Detect which cell encompasses the target text, then output its [X, Y] center coordinate. 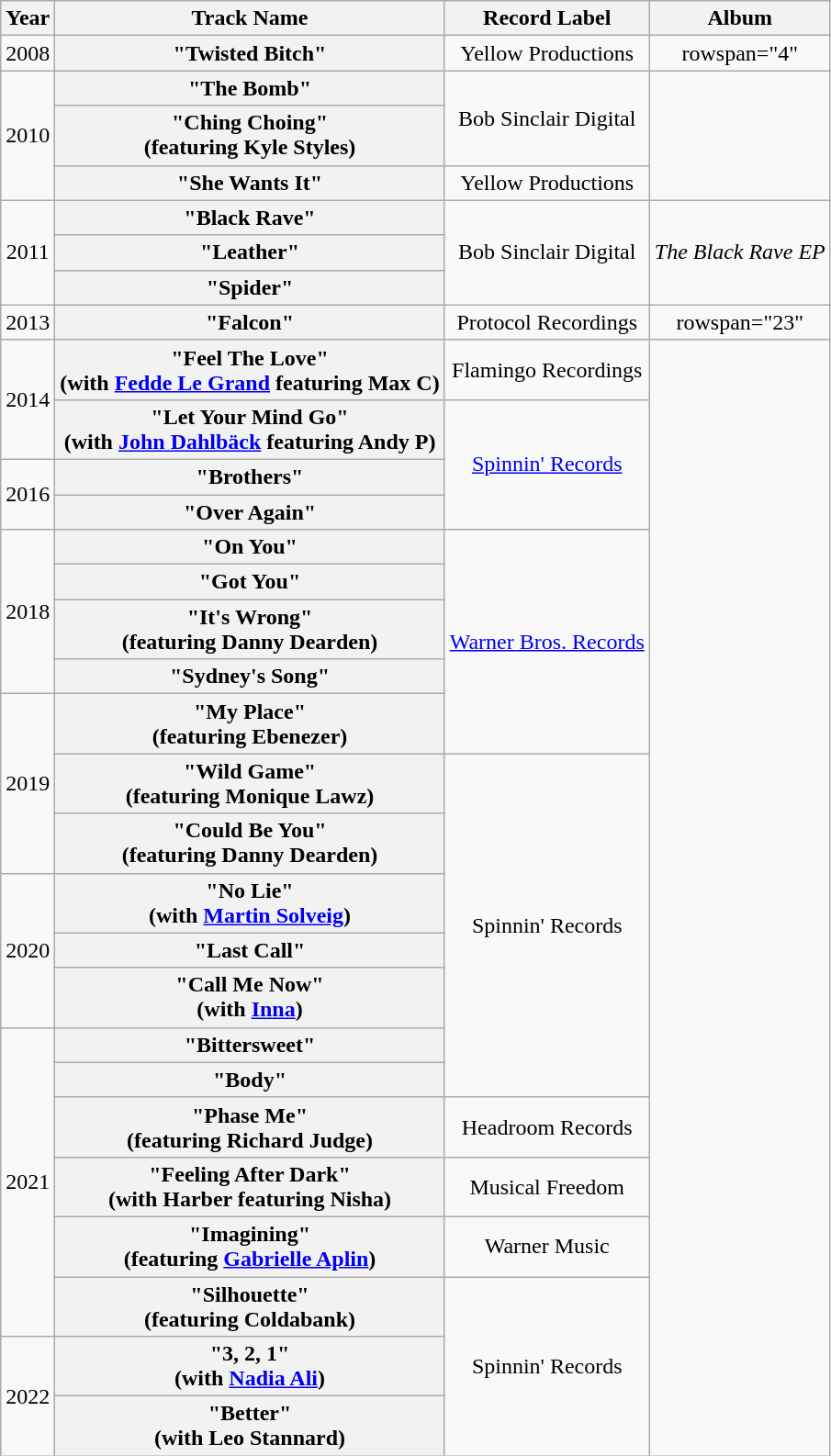
Protocol Recordings [547, 322]
"On You" [250, 547]
"Wild Game" (featuring Monique Lawz) [250, 784]
rowspan="23" [740, 322]
Track Name [250, 18]
2020 [28, 950]
"Body" [250, 1080]
2013 [28, 322]
2011 [28, 252]
Headroom Records [547, 1127]
Album [740, 18]
"Over Again" [250, 511]
"Last Call" [250, 950]
rowspan="4" [740, 53]
"Got You" [250, 582]
"Better" (with Leo Stannard) [250, 1427]
2014 [28, 399]
"She Wants It" [250, 183]
"Brothers" [250, 476]
Musical Freedom [547, 1186]
2021 [28, 1182]
"Falcon" [250, 322]
Record Label [547, 18]
"The Bomb" [250, 88]
"Phase Me" (featuring Richard Judge) [250, 1127]
"3, 2, 1" (with Nadia Ali) [250, 1366]
2008 [28, 53]
"Bittersweet" [250, 1045]
2022 [28, 1396]
Warner Music [547, 1247]
"Feel The Love" (with Fedde Le Grand featuring Max C) [250, 369]
Warner Bros. Records [547, 642]
"Black Rave" [250, 218]
"Spider" [250, 287]
"Could Be You" (featuring Danny Dearden) [250, 843]
"Call Me Now" (with Inna) [250, 997]
"Twisted Bitch" [250, 53]
"Sydney's Song" [250, 677]
"Feeling After Dark" (with Harber featuring Nisha) [250, 1186]
2019 [28, 784]
Year [28, 18]
"No Lie" (with Martin Solveig) [250, 903]
"Let Your Mind Go" (with John Dahlbäck featuring Andy P) [250, 430]
"It's Wrong" (featuring Danny Dearden) [250, 630]
2010 [28, 136]
2018 [28, 611]
"My Place" (featuring Ebenezer) [250, 723]
Flamingo Recordings [547, 369]
"Silhouette" (featuring Coldabank) [250, 1305]
"Leather" [250, 252]
The Black Rave EP [740, 252]
"Imagining" (featuring Gabrielle Aplin) [250, 1247]
2016 [28, 494]
"Ching Choing" (featuring Kyle Styles) [250, 136]
